Determine the (x, y) coordinate at the center of the cell enclosing the given text.  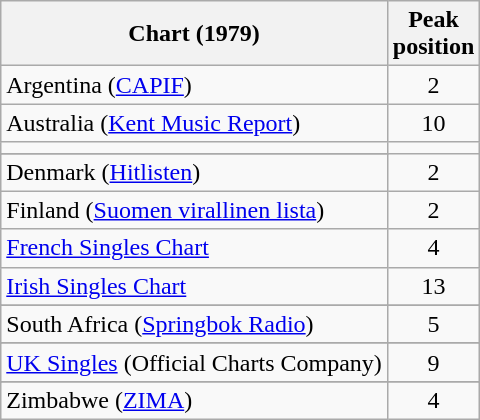
10 (433, 123)
Peakposition (433, 34)
Australia (Kent Music Report) (194, 123)
Irish Singles Chart (194, 286)
Zimbabwe (ZIMA) (194, 400)
Chart (1979) (194, 34)
UK Singles (Official Charts Company) (194, 362)
Argentina (CAPIF) (194, 85)
13 (433, 286)
5 (433, 324)
Finland (Suomen virallinen lista) (194, 210)
French Singles Chart (194, 248)
South Africa (Springbok Radio) (194, 324)
9 (433, 362)
Denmark (Hitlisten) (194, 172)
